Provide the (x, y) coordinate of the cell's center where the given text is located.  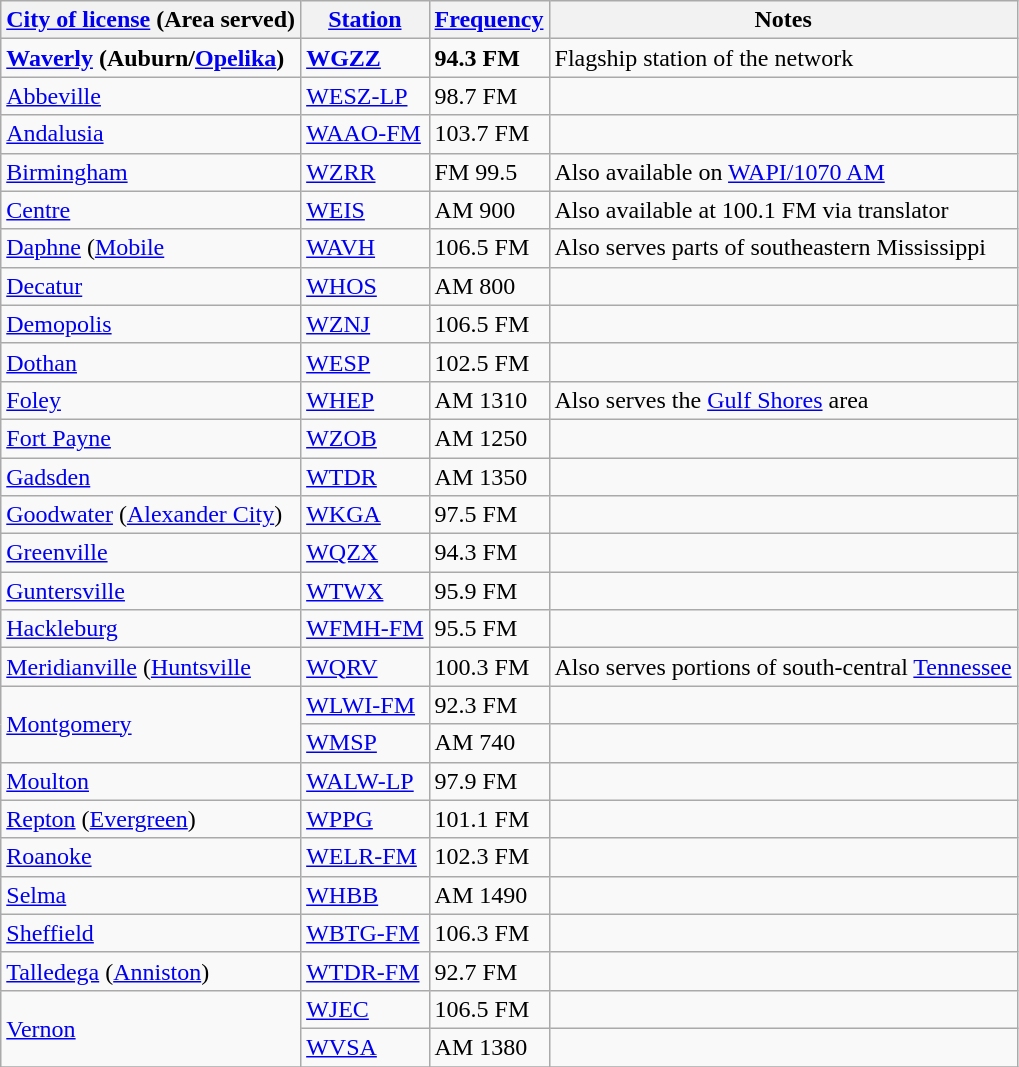
98.7 FM (489, 96)
WHEP (365, 400)
92.3 FM (489, 705)
101.1 FM (489, 819)
Sheffield (151, 933)
Also serves parts of southeastern Mississippi (783, 248)
100.3 FM (489, 667)
AM 800 (489, 286)
WPPG (365, 819)
Birmingham (151, 172)
AM 900 (489, 210)
WKGA (365, 515)
WESZ-LP (365, 96)
WHOS (365, 286)
Also available on WAPI/1070 AM (783, 172)
Fort Payne (151, 438)
WLWI-FM (365, 705)
AM 1250 (489, 438)
Also available at 100.1 FM via translator (783, 210)
WAAO-FM (365, 134)
Andalusia (151, 134)
Station (365, 20)
Roanoke (151, 857)
City of license (Area served) (151, 20)
Greenville (151, 553)
WHBB (365, 895)
AM 1490 (489, 895)
Selma (151, 895)
WZNJ (365, 324)
AM 1380 (489, 1047)
WJEC (365, 1009)
106.3 FM (489, 933)
95.9 FM (489, 591)
AM 740 (489, 743)
Decatur (151, 286)
95.5 FM (489, 629)
Also serves portions of south-central Tennessee (783, 667)
Daphne (Mobile (151, 248)
WTDR (365, 477)
Guntersville (151, 591)
102.5 FM (489, 362)
WAVH (365, 248)
WTWX (365, 591)
Vernon (151, 1028)
Goodwater (Alexander City) (151, 515)
WTDR-FM (365, 971)
Also serves the Gulf Shores area (783, 400)
WQZX (365, 553)
WESP (365, 362)
Demopolis (151, 324)
Dothan (151, 362)
Centre (151, 210)
AM 1350 (489, 477)
Repton (Evergreen) (151, 819)
WEIS (365, 210)
Moulton (151, 781)
FM 99.5 (489, 172)
WZOB (365, 438)
Montgomery (151, 724)
AM 1310 (489, 400)
WGZZ (365, 58)
WELR-FM (365, 857)
Waverly (Auburn/Opelika) (151, 58)
Abbeville (151, 96)
WBTG-FM (365, 933)
Frequency (489, 20)
103.7 FM (489, 134)
Hackleburg (151, 629)
97.5 FM (489, 515)
WFMH-FM (365, 629)
WMSP (365, 743)
Flagship station of the network (783, 58)
102.3 FM (489, 857)
Gadsden (151, 477)
Foley (151, 400)
Meridianville (Huntsville (151, 667)
WZRR (365, 172)
WVSA (365, 1047)
WQRV (365, 667)
92.7 FM (489, 971)
WALW-LP (365, 781)
Notes (783, 20)
97.9 FM (489, 781)
Talledega (Anniston) (151, 971)
